For the text-containing cell, return its midpoint in [x, y] coordinate format. 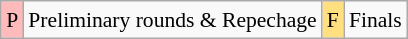
Finals [376, 20]
F [333, 20]
P [12, 20]
Preliminary rounds & Repechage [172, 20]
